Return the [X, Y] coordinate for the center point of the cell that contains the specified text.  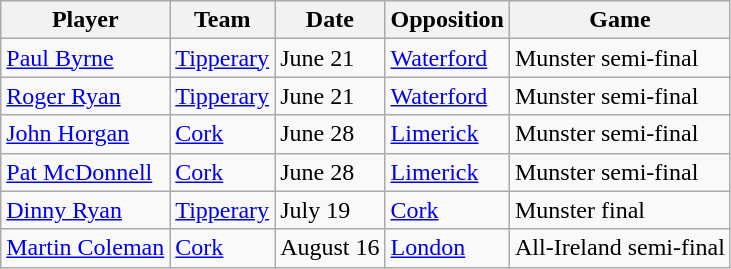
Player [86, 20]
August 16 [330, 248]
Opposition [447, 20]
Dinny Ryan [86, 210]
John Horgan [86, 134]
London [447, 248]
All-Ireland semi-final [620, 248]
Game [620, 20]
Date [330, 20]
Team [222, 20]
July 19 [330, 210]
Pat McDonnell [86, 172]
Munster final [620, 210]
Paul Byrne [86, 58]
Roger Ryan [86, 96]
Martin Coleman [86, 248]
